Return (x, y) of the center of cell containing provided text 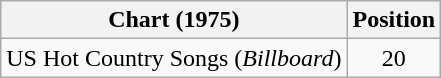
US Hot Country Songs (Billboard) (174, 58)
Chart (1975) (174, 20)
20 (394, 58)
Position (394, 20)
